Detect which cell encompasses the target text, then output its (x, y) center coordinate. 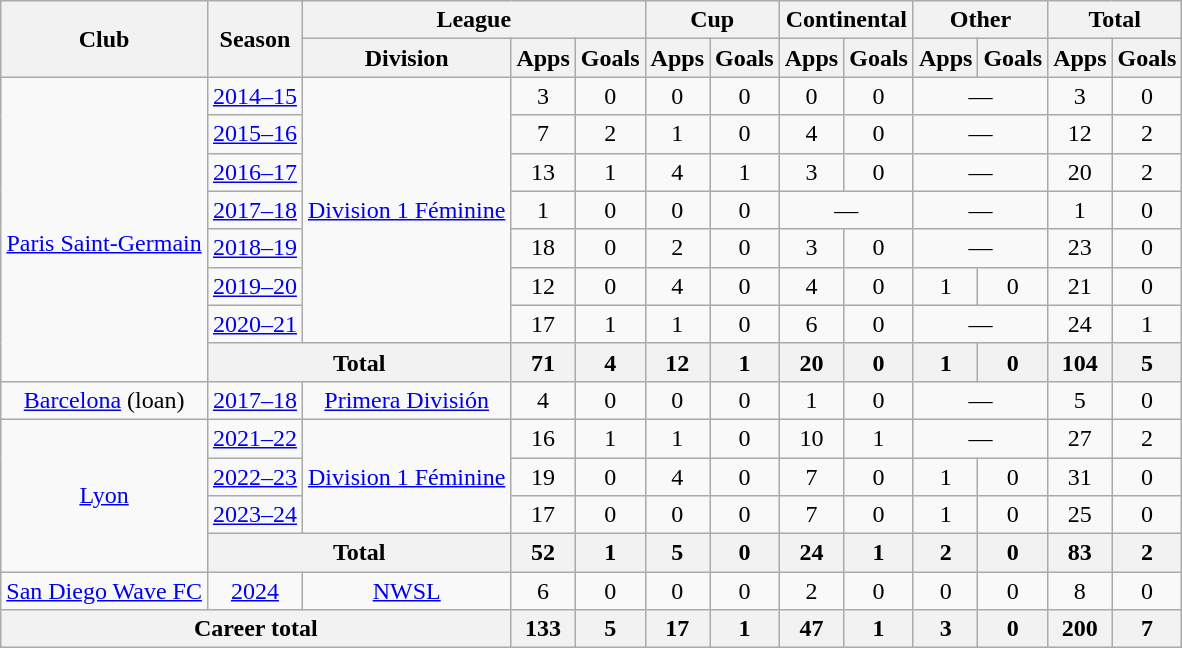
2014–15 (254, 96)
2020–21 (254, 324)
Career total (256, 629)
Division (406, 58)
2015–16 (254, 134)
71 (543, 362)
13 (543, 172)
NWSL (406, 591)
League (474, 20)
Lyon (104, 495)
2024 (254, 591)
27 (1080, 438)
31 (1080, 477)
Cup (712, 20)
2021–22 (254, 438)
21 (1080, 286)
25 (1080, 515)
San Diego Wave FC (104, 591)
200 (1080, 629)
Club (104, 39)
8 (1080, 591)
2018–19 (254, 248)
133 (543, 629)
83 (1080, 553)
23 (1080, 248)
Primera División (406, 400)
16 (543, 438)
Other (980, 20)
2023–24 (254, 515)
Season (254, 39)
19 (543, 477)
52 (543, 553)
Paris Saint-Germain (104, 229)
Barcelona (loan) (104, 400)
2019–20 (254, 286)
10 (811, 438)
2022–23 (254, 477)
Continental (846, 20)
2016–17 (254, 172)
47 (811, 629)
18 (543, 248)
104 (1080, 362)
